Identify which cell holds the provided text, then report its [x, y] central coordinate. 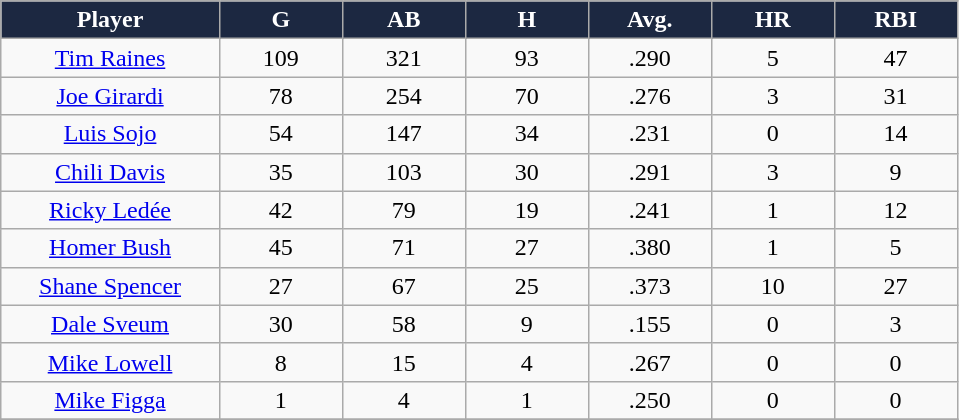
147 [404, 134]
321 [404, 58]
67 [404, 286]
Joe Girardi [110, 96]
Avg. [650, 20]
H [526, 20]
45 [280, 248]
93 [526, 58]
19 [526, 210]
.155 [650, 324]
.231 [650, 134]
.373 [650, 286]
58 [404, 324]
AB [404, 20]
Player [110, 20]
35 [280, 172]
54 [280, 134]
Tim Raines [110, 58]
254 [404, 96]
Homer Bush [110, 248]
12 [896, 210]
15 [404, 362]
Luis Sojo [110, 134]
G [280, 20]
.267 [650, 362]
Shane Spencer [110, 286]
103 [404, 172]
RBI [896, 20]
25 [526, 286]
10 [772, 286]
Dale Sveum [110, 324]
Chili Davis [110, 172]
70 [526, 96]
.290 [650, 58]
47 [896, 58]
8 [280, 362]
34 [526, 134]
42 [280, 210]
79 [404, 210]
.276 [650, 96]
.291 [650, 172]
78 [280, 96]
Mike Lowell [110, 362]
14 [896, 134]
.241 [650, 210]
Ricky Ledée [110, 210]
Mike Figga [110, 400]
.380 [650, 248]
109 [280, 58]
71 [404, 248]
HR [772, 20]
.250 [650, 400]
31 [896, 96]
